Scan for the cell matching the given text and deliver its (x, y) coordinate at center. 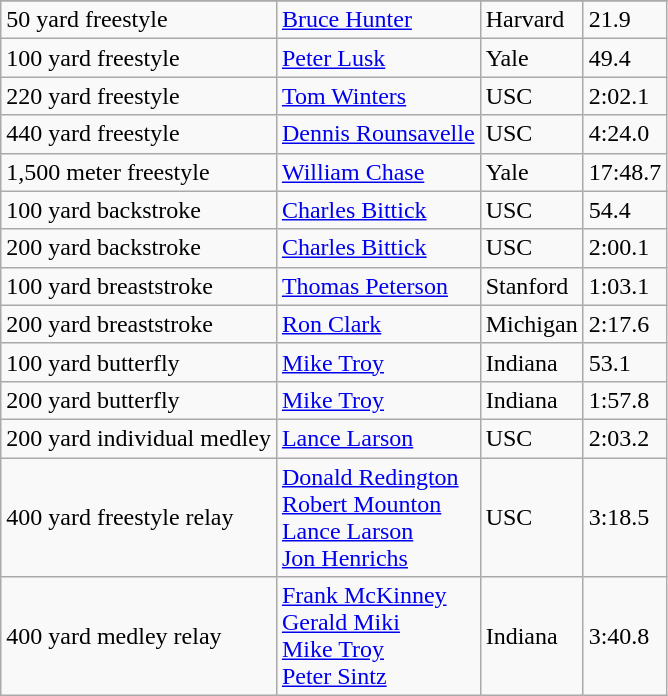
2:03.2 (625, 438)
2:02.1 (625, 96)
2:00.1 (625, 248)
200 yard breaststroke (139, 324)
54.4 (625, 210)
Thomas Peterson (378, 286)
Bruce Hunter (378, 20)
17:48.7 (625, 172)
21.9 (625, 20)
Dennis Rounsavelle (378, 134)
100 yard backstroke (139, 210)
Lance Larson (378, 438)
Peter Lusk (378, 58)
3:40.8 (625, 636)
1,500 meter freestyle (139, 172)
1:03.1 (625, 286)
440 yard freestyle (139, 134)
200 yard butterfly (139, 400)
220 yard freestyle (139, 96)
1:57.8 (625, 400)
Stanford (532, 286)
400 yard medley relay (139, 636)
53.1 (625, 362)
William Chase (378, 172)
200 yard backstroke (139, 248)
400 yard freestyle relay (139, 518)
4:24.0 (625, 134)
2:17.6 (625, 324)
Ron Clark (378, 324)
3:18.5 (625, 518)
Donald RedingtonRobert MountonLance LarsonJon Henrichs (378, 518)
50 yard freestyle (139, 20)
Frank McKinneyGerald MikiMike TroyPeter Sintz (378, 636)
Michigan (532, 324)
Harvard (532, 20)
200 yard individual medley (139, 438)
Tom Winters (378, 96)
100 yard breaststroke (139, 286)
100 yard freestyle (139, 58)
100 yard butterfly (139, 362)
49.4 (625, 58)
